Search for the cell housing the specified text and yield its [X, Y] center coordinate. 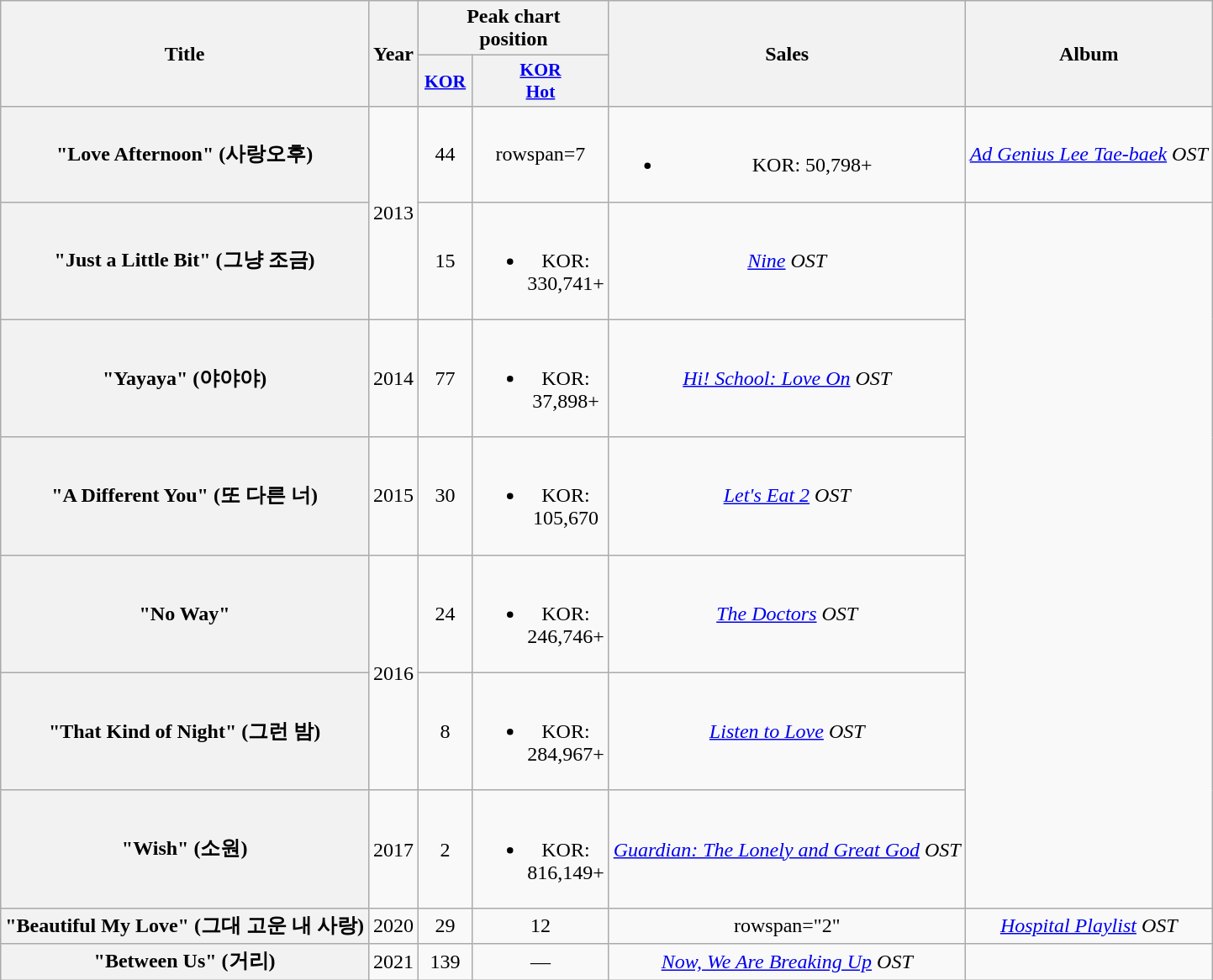
KOR: 330,741+ [541, 261]
Year [393, 54]
Album [1089, 54]
"Wish" (소원) [185, 849]
KOR: 50,798+ [787, 155]
KOR: 284,967+ [541, 731]
2020 [393, 926]
2016 [393, 672]
Ad Genius Lee Tae-baek OST [1089, 155]
The Doctors OST [787, 614]
30 [446, 496]
2021 [393, 962]
24 [446, 614]
2013 [393, 213]
KORHot [541, 81]
Hospital Playlist OST [1089, 926]
"Between Us" (거리) [185, 962]
KOR: 816,149+ [541, 849]
Peak chartposition [514, 29]
rowspan=7 [541, 155]
77 [446, 378]
"No Way" [185, 614]
8 [446, 731]
29 [446, 926]
Listen to Love OST [787, 731]
139 [446, 962]
Let's Eat 2 OST [787, 496]
Hi! School: Love On OST [787, 378]
Guardian: The Lonely and Great God OST [787, 849]
"Yayaya" (야야야) [185, 378]
12 [541, 926]
2 [446, 849]
"Love Afternoon" (사랑오후) [185, 155]
Now, We Are Breaking Up OST [787, 962]
Nine OST [787, 261]
KOR: 37,898+ [541, 378]
2014 [393, 378]
2017 [393, 849]
KOR: 246,746+ [541, 614]
"Just a Little Bit" (그냥 조금) [185, 261]
"A Different You" (또 다른 너) [185, 496]
Title [185, 54]
rowspan="2" [787, 926]
"That Kind of Night" (그런 밤) [185, 731]
44 [446, 155]
KOR [446, 81]
2015 [393, 496]
KOR: 105,670 [541, 496]
"Beautiful My Love" (그대 고운 내 사랑) [185, 926]
Sales [787, 54]
15 [446, 261]
— [541, 962]
